Extract the (X, Y) coordinate from the center of the cell holding the provided text.  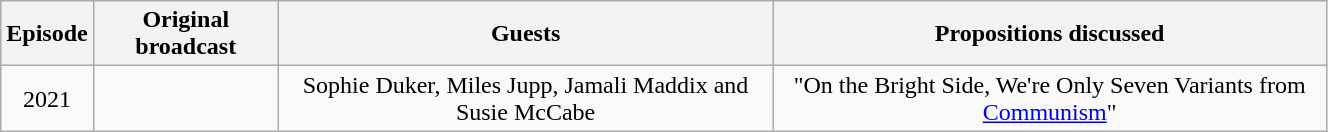
Guests (526, 34)
Sophie Duker, Miles Jupp, Jamali Maddix and Susie McCabe (526, 98)
Propositions discussed (1050, 34)
Episode (47, 34)
"On the Bright Side, We're Only Seven Variants from Communism" (1050, 98)
2021 (47, 98)
Original broadcast (186, 34)
